Pinpoint the cell where the given text exists, returning its (x, y) midpoint coordinate. 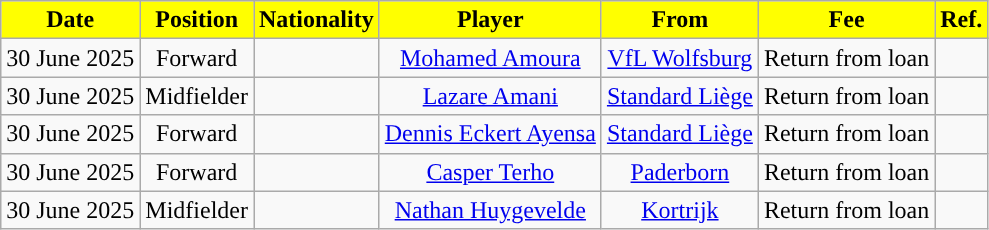
Paderborn (680, 172)
Lazare Amani (490, 96)
Player (490, 20)
Fee (846, 20)
Position (197, 20)
From (680, 20)
Dennis Eckert Ayensa (490, 134)
Ref. (962, 20)
Kortrijk (680, 210)
Nathan Huygevelde (490, 210)
Casper Terho (490, 172)
Nationality (317, 20)
Date (70, 20)
VfL Wolfsburg (680, 58)
Mohamed Amoura (490, 58)
